For the text-containing cell, return its midpoint in (X, Y) coordinate format. 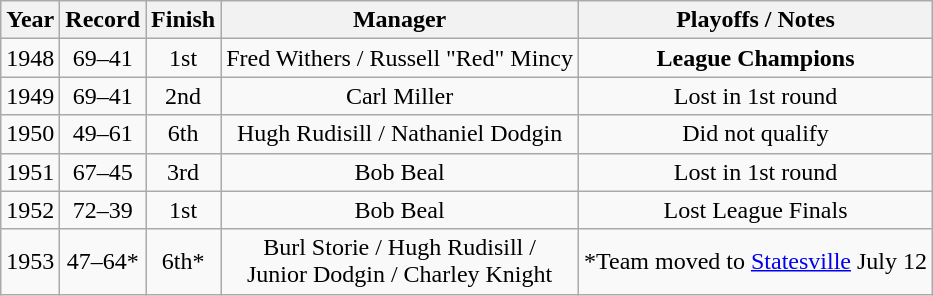
Fred Withers / Russell "Red" Mincy (400, 58)
1953 (30, 262)
Manager (400, 20)
1950 (30, 134)
Year (30, 20)
Hugh Rudisill / Nathaniel Dodgin (400, 134)
47–64* (103, 262)
Burl Storie / Hugh Rudisill / Junior Dodgin / Charley Knight (400, 262)
49–61 (103, 134)
72–39 (103, 210)
67–45 (103, 172)
Finish (184, 20)
6th (184, 134)
*Team moved to Statesville July 12 (756, 262)
Record (103, 20)
1948 (30, 58)
3rd (184, 172)
2nd (184, 96)
1949 (30, 96)
League Champions (756, 58)
1952 (30, 210)
6th* (184, 262)
Lost League Finals (756, 210)
1951 (30, 172)
Carl Miller (400, 96)
Did not qualify (756, 134)
Playoffs / Notes (756, 20)
